Output the [X, Y] coordinate of the center of the cell containing the given text.  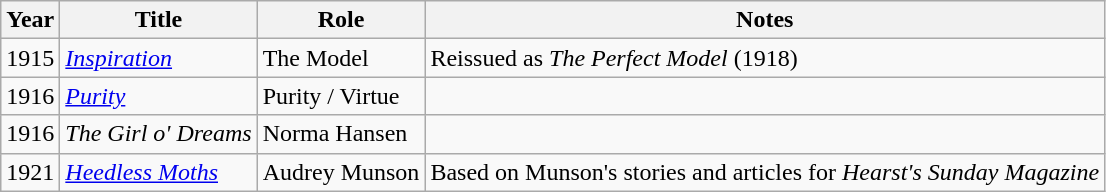
1915 [30, 58]
Inspiration [158, 58]
The Girl o' Dreams [158, 134]
Year [30, 20]
Role [341, 20]
The Model [341, 58]
Reissued as The Perfect Model (1918) [765, 58]
Audrey Munson [341, 172]
1921 [30, 172]
Title [158, 20]
Norma Hansen [341, 134]
Notes [765, 20]
Heedless Moths [158, 172]
Purity [158, 96]
Based on Munson's stories and articles for Hearst's Sunday Magazine [765, 172]
Purity / Virtue [341, 96]
